Capture the cell that displays the provided text and extract its (X, Y) central coordinate. 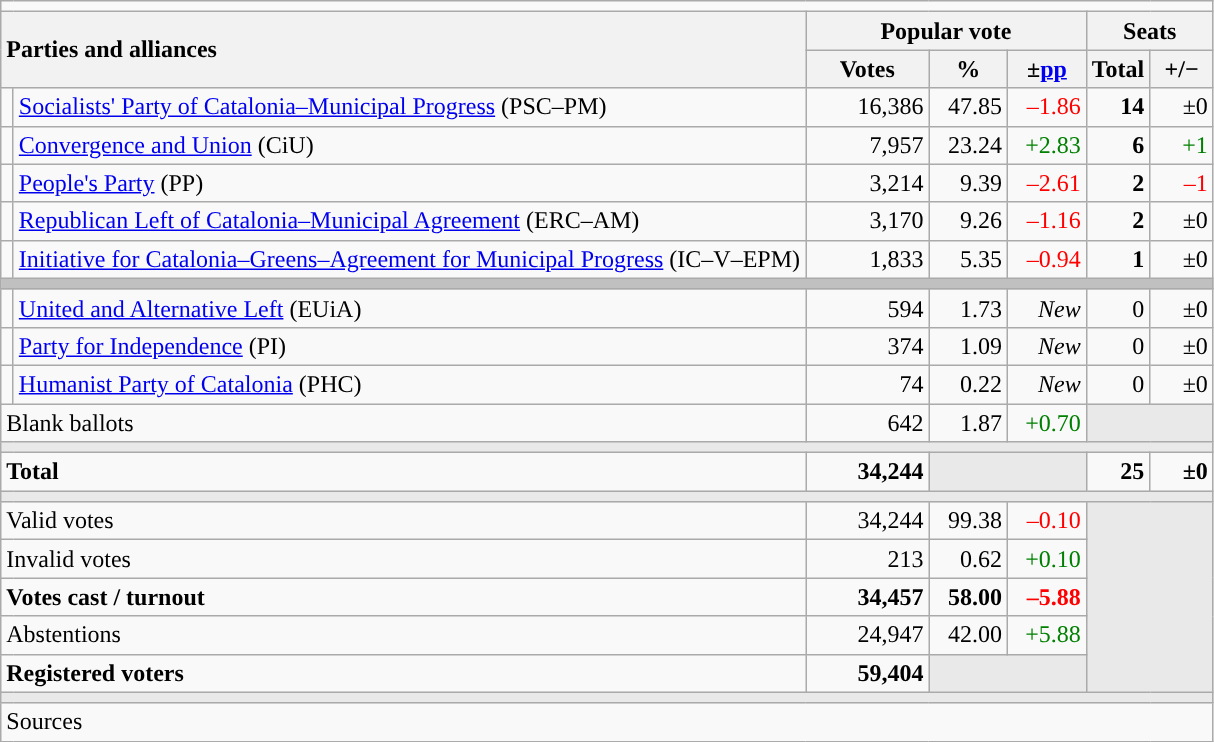
Republican Left of Catalonia–Municipal Agreement (ERC–AM) (409, 221)
–1.86 (1048, 107)
47.85 (968, 107)
3,170 (868, 221)
0.62 (968, 559)
+2.83 (1048, 145)
Invalid votes (404, 559)
±pp (1048, 69)
1 (1118, 259)
25 (1118, 472)
594 (868, 308)
Blank ballots (404, 423)
9.26 (968, 221)
1.87 (968, 423)
United and Alternative Left (EUiA) (409, 308)
People's Party (PP) (409, 183)
23.24 (968, 145)
Convergence and Union (CiU) (409, 145)
Socialists' Party of Catalonia–Municipal Progress (PSC–PM) (409, 107)
1,833 (868, 259)
Popular vote (946, 31)
+0.10 (1048, 559)
–2.61 (1048, 183)
% (968, 69)
–0.94 (1048, 259)
0.22 (968, 384)
Initiative for Catalonia–Greens–Agreement for Municipal Progress (IC–V–EPM) (409, 259)
1.09 (968, 346)
213 (868, 559)
Valid votes (404, 521)
Votes cast / turnout (404, 597)
–5.88 (1048, 597)
–0.10 (1048, 521)
Abstentions (404, 635)
59,404 (868, 673)
58.00 (968, 597)
6 (1118, 145)
74 (868, 384)
9.39 (968, 183)
+1 (1182, 145)
42.00 (968, 635)
Votes (868, 69)
+/− (1182, 69)
5.35 (968, 259)
Humanist Party of Catalonia (PHC) (409, 384)
16,386 (868, 107)
3,214 (868, 183)
642 (868, 423)
99.38 (968, 521)
24,947 (868, 635)
Seats (1150, 31)
Party for Independence (PI) (409, 346)
Parties and alliances (404, 50)
+0.70 (1048, 423)
374 (868, 346)
–1 (1182, 183)
Sources (608, 722)
7,957 (868, 145)
+5.88 (1048, 635)
34,457 (868, 597)
–1.16 (1048, 221)
1.73 (968, 308)
14 (1118, 107)
Registered voters (404, 673)
